Determine the [X, Y] coordinate at the center of the cell enclosing the given text.  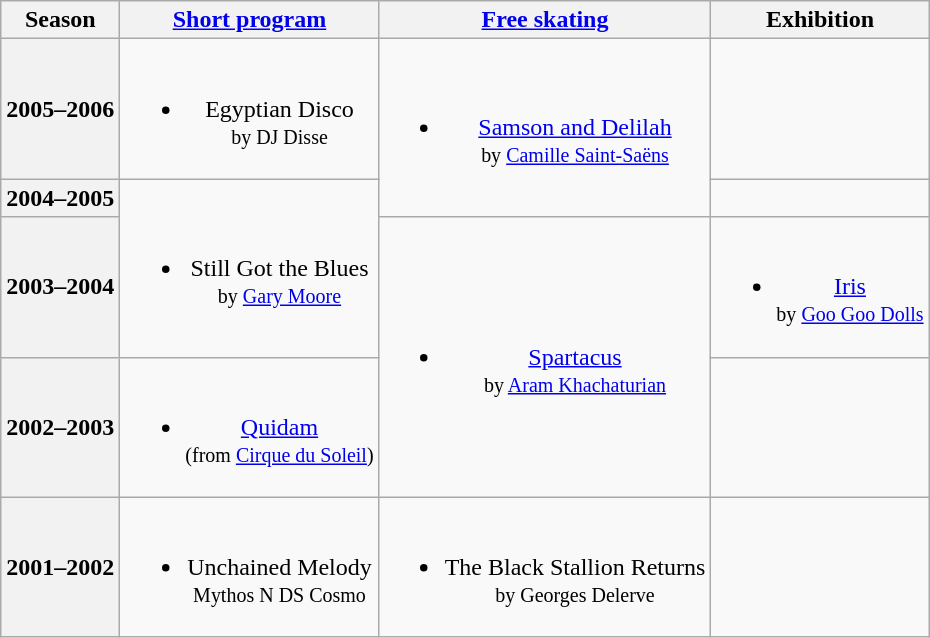
Samson and Delilah by Camille Saint-Saëns [545, 128]
The Black Stallion Returns by Georges Delerve [545, 567]
2005–2006 [60, 109]
2004–2005 [60, 198]
2001–2002 [60, 567]
2003–2004 [60, 287]
2002–2003 [60, 427]
Season [60, 20]
Exhibition [820, 20]
Spartacus by Aram Khachaturian [545, 357]
Still Got the Blues by Gary Moore [250, 268]
Iris by Goo Goo Dolls [820, 287]
Quidam (from Cirque du Soleil) [250, 427]
Egyptian Disco by DJ Disse [250, 109]
Unchained Melody Mythos N DS Cosmo [250, 567]
Short program [250, 20]
Free skating [545, 20]
